Locate the cell with the specified text and output its [x, y] center coordinate. 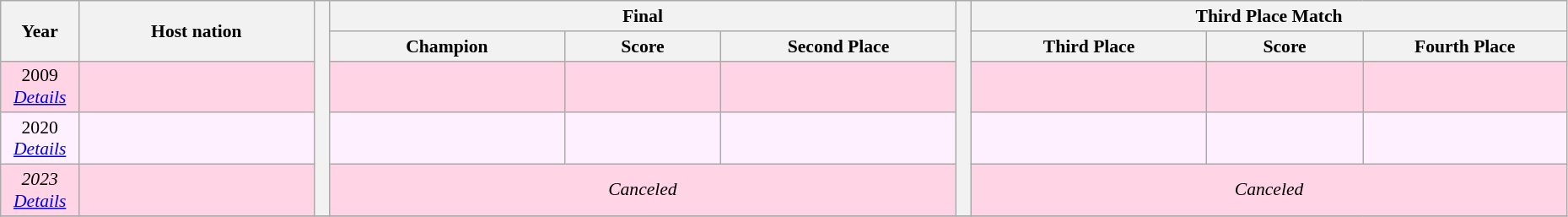
Final [643, 16]
2009Details [40, 86]
2023Details [40, 191]
Third Place Match [1269, 16]
Champion [447, 46]
Second Place [838, 46]
Year [40, 30]
Host nation [197, 30]
2020Details [40, 138]
Fourth Place [1464, 46]
Third Place [1089, 46]
